Output the [X, Y] coordinate of the center of the cell containing the given text.  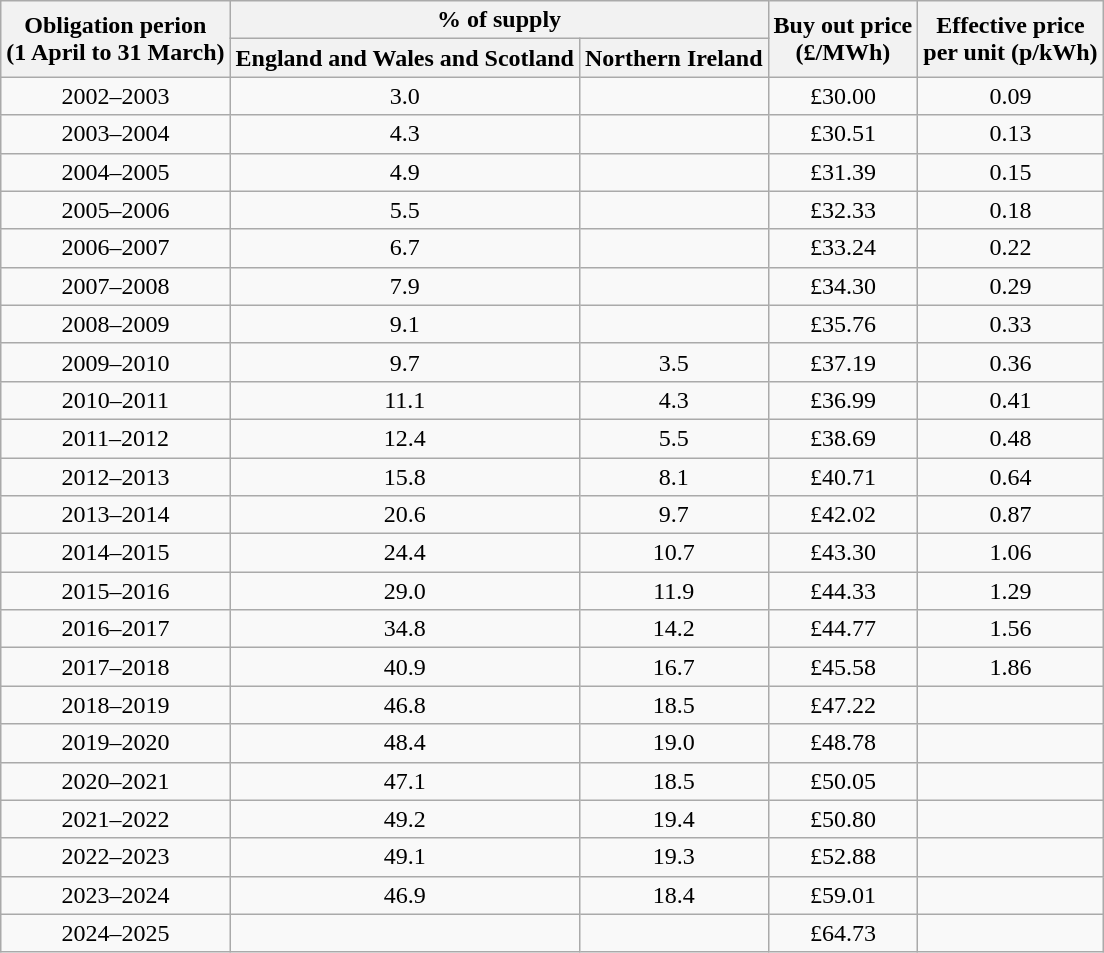
% of supply [499, 20]
2007–2008 [116, 286]
£43.30 [843, 553]
49.2 [404, 819]
£33.24 [843, 248]
15.8 [404, 477]
England and Wales and Scotland [404, 58]
0.33 [1010, 324]
0.22 [1010, 248]
£32.33 [843, 210]
19.0 [674, 743]
1.29 [1010, 591]
19.4 [674, 819]
2004–2005 [116, 172]
£34.30 [843, 286]
2013–2014 [116, 515]
£37.19 [843, 362]
2014–2015 [116, 553]
11.9 [674, 591]
3.5 [674, 362]
£31.39 [843, 172]
40.9 [404, 667]
47.1 [404, 781]
1.56 [1010, 629]
2017–2018 [116, 667]
0.41 [1010, 400]
£38.69 [843, 438]
0.13 [1010, 134]
2002–2003 [116, 96]
2022–2023 [116, 857]
2005–2006 [116, 210]
Obligation perion(1 April to 31 March) [116, 39]
1.86 [1010, 667]
34.8 [404, 629]
2012–2013 [116, 477]
1.06 [1010, 553]
7.9 [404, 286]
3.0 [404, 96]
0.36 [1010, 362]
2010–2011 [116, 400]
2011–2012 [116, 438]
£30.00 [843, 96]
6.7 [404, 248]
2024–2025 [116, 933]
£44.33 [843, 591]
2003–2004 [116, 134]
24.4 [404, 553]
4.9 [404, 172]
£42.02 [843, 515]
£47.22 [843, 705]
46.8 [404, 705]
2016–2017 [116, 629]
£52.88 [843, 857]
2015–2016 [116, 591]
2023–2024 [116, 895]
2008–2009 [116, 324]
20.6 [404, 515]
£50.05 [843, 781]
0.09 [1010, 96]
2018–2019 [116, 705]
£48.78 [843, 743]
0.48 [1010, 438]
29.0 [404, 591]
Effective priceper unit (p/kWh) [1010, 39]
£40.71 [843, 477]
£64.73 [843, 933]
19.3 [674, 857]
Buy out price(£/MWh) [843, 39]
0.87 [1010, 515]
0.64 [1010, 477]
£50.80 [843, 819]
0.29 [1010, 286]
0.18 [1010, 210]
46.9 [404, 895]
49.1 [404, 857]
14.2 [674, 629]
16.7 [674, 667]
18.4 [674, 895]
11.1 [404, 400]
8.1 [674, 477]
£45.58 [843, 667]
Northern Ireland [674, 58]
9.1 [404, 324]
£44.77 [843, 629]
10.7 [674, 553]
£35.76 [843, 324]
£59.01 [843, 895]
2006–2007 [116, 248]
£30.51 [843, 134]
2020–2021 [116, 781]
12.4 [404, 438]
0.15 [1010, 172]
48.4 [404, 743]
2009–2010 [116, 362]
2021–2022 [116, 819]
2019–2020 [116, 743]
£36.99 [843, 400]
